Find where the given text appears and provide that cell's center as [X, Y] coordinate. 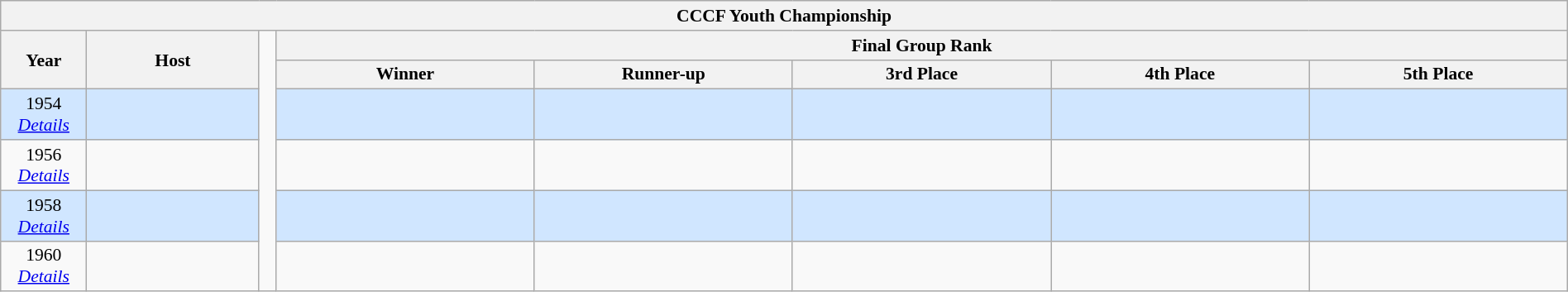
1956 Details [44, 165]
Host [173, 60]
5th Place [1438, 74]
1960 Details [44, 266]
1958 Details [44, 215]
3rd Place [921, 74]
Winner [405, 74]
1954 Details [44, 114]
Year [44, 60]
4th Place [1180, 74]
CCCF Youth Championship [784, 16]
Final Group Rank [921, 45]
Runner-up [663, 74]
